Scan for the cell matching the given text and deliver its (x, y) coordinate at center. 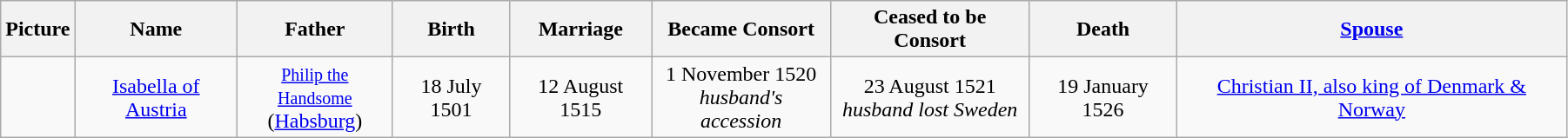
Philip the Handsome (Habsburg) (315, 97)
Picture (38, 30)
Marriage (581, 30)
Ceased to be Consort (929, 30)
Christian II, also king of Denmark & Norway (1371, 97)
Name (157, 30)
Spouse (1371, 30)
Isabella of Austria (157, 97)
Became Consort (741, 30)
Father (315, 30)
Birth (451, 30)
12 August 1515 (581, 97)
19 January 1526 (1103, 97)
18 July 1501 (451, 97)
Death (1103, 30)
1 November 1520 husband's accession (741, 97)
23 August 1521husband lost Sweden (929, 97)
